Find where the given text appears and provide that cell's center as [x, y] coordinate. 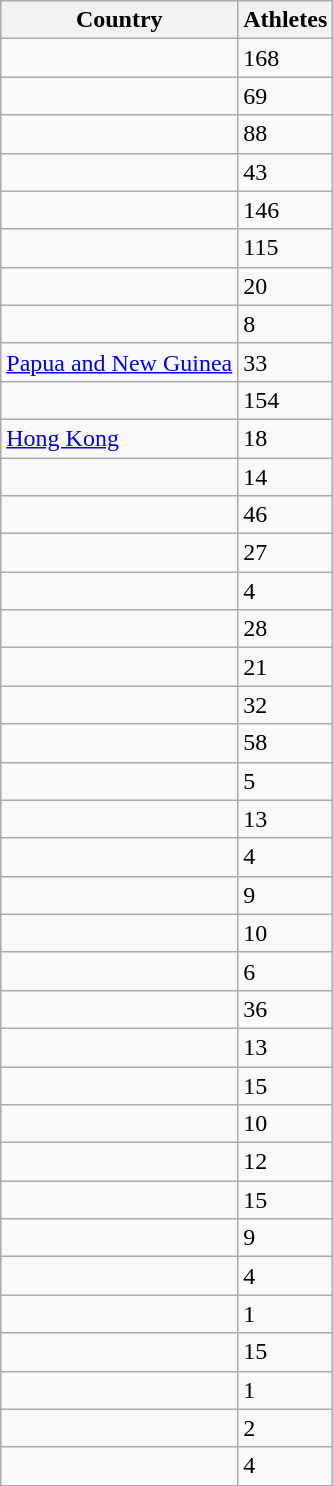
20 [286, 286]
33 [286, 362]
14 [286, 477]
88 [286, 134]
8 [286, 324]
2 [286, 1428]
21 [286, 667]
46 [286, 515]
146 [286, 210]
36 [286, 1009]
43 [286, 172]
Country [120, 20]
6 [286, 971]
69 [286, 96]
Athletes [286, 20]
115 [286, 248]
28 [286, 629]
154 [286, 400]
32 [286, 705]
Hong Kong [120, 438]
18 [286, 438]
168 [286, 58]
12 [286, 1162]
5 [286, 781]
27 [286, 553]
Papua and New Guinea [120, 362]
58 [286, 743]
